Search for the cell housing the specified text and yield its [X, Y] center coordinate. 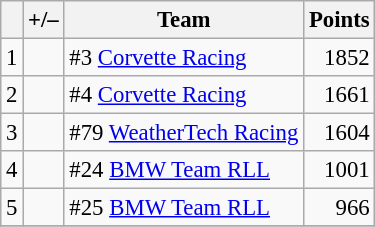
Points [340, 20]
2 [12, 95]
966 [340, 208]
3 [12, 133]
+/– [44, 20]
5 [12, 208]
1661 [340, 95]
#4 Corvette Racing [184, 95]
1001 [340, 170]
#79 WeatherTech Racing [184, 133]
1 [12, 58]
#25 BMW Team RLL [184, 208]
4 [12, 170]
#3 Corvette Racing [184, 58]
1604 [340, 133]
#24 BMW Team RLL [184, 170]
Team [184, 20]
1852 [340, 58]
